Find where the given text appears and provide that cell's center as [X, Y] coordinate. 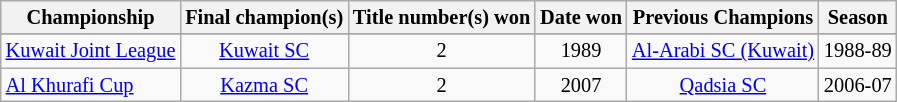
Al-Arabi SC (Kuwait) [723, 51]
Kuwait SC [264, 51]
2006-07 [858, 85]
Al Khurafi Cup [91, 85]
1989 [581, 51]
Qadsia SC [723, 85]
Previous Champions [723, 17]
Championship [91, 17]
Date won [581, 17]
Kazma SC [264, 85]
Final champion(s) [264, 17]
2007 [581, 85]
1988-89 [858, 51]
Season [858, 17]
Title number(s) won [442, 17]
Kuwait Joint League [91, 51]
